Identify which cell holds the provided text, then report its [x, y] central coordinate. 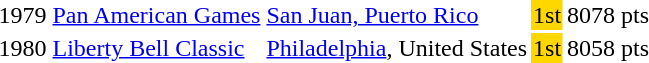
San Juan, Puerto Rico [397, 15]
Philadelphia, United States [397, 48]
Liberty Bell Classic [156, 48]
Pan American Games [156, 15]
